Return [X, Y] of the center of cell containing provided text 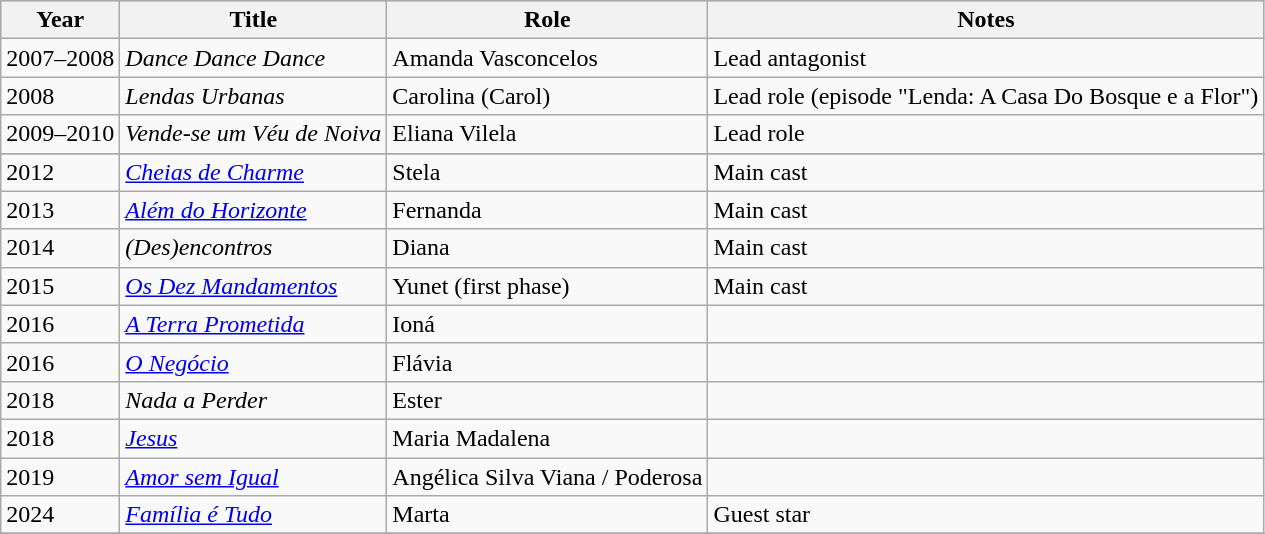
2015 [60, 286]
Guest star [986, 515]
Fernanda [548, 210]
Stela [548, 172]
Amor sem Igual [254, 477]
2019 [60, 477]
2009–2010 [60, 134]
Nada a Perder [254, 400]
Os Dez Mandamentos [254, 286]
2012 [60, 172]
2008 [60, 96]
Lendas Urbanas [254, 96]
Eliana Vilela [548, 134]
Marta [548, 515]
Amanda Vasconcelos [548, 58]
Maria Madalena [548, 438]
Yunet (first phase) [548, 286]
Angélica Silva Viana / Poderosa [548, 477]
Dance Dance Dance [254, 58]
2024 [60, 515]
Cheias de Charme [254, 172]
Notes [986, 20]
Ester [548, 400]
Title [254, 20]
Ioná [548, 324]
Além do Horizonte [254, 210]
2007–2008 [60, 58]
2013 [60, 210]
Vende-se um Véu de Noiva [254, 134]
2014 [60, 248]
Lead role (episode "Lenda: A Casa Do Bosque e a Flor") [986, 96]
Carolina (Carol) [548, 96]
Role [548, 20]
Flávia [548, 362]
A Terra Prometida [254, 324]
Lead role [986, 134]
Jesus [254, 438]
Lead antagonist [986, 58]
(Des)encontros [254, 248]
Família é Tudo [254, 515]
O Negócio [254, 362]
Year [60, 20]
Diana [548, 248]
